For the text-containing cell, return its midpoint in (X, Y) coordinate format. 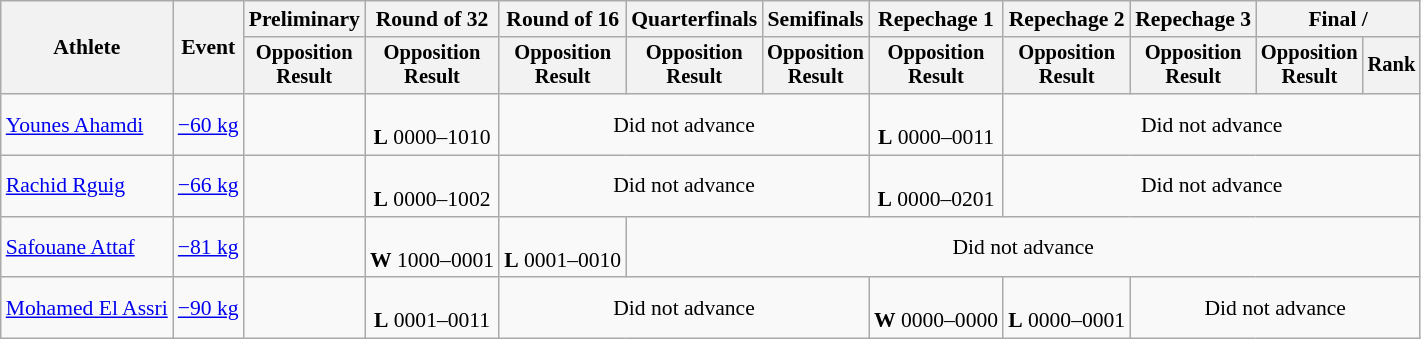
W 1000–0001 (432, 248)
L 0001–0010 (562, 248)
−81 kg (208, 248)
Round of 16 (562, 19)
Event (208, 48)
L 0000–1010 (432, 124)
Round of 32 (432, 19)
Younes Ahamdi (87, 124)
−60 kg (208, 124)
Safouane Attaf (87, 248)
Final / (1338, 19)
Quarterfinals (694, 19)
Preliminary (304, 19)
Rachid Rguig (87, 186)
Repechage 3 (1193, 19)
Athlete (87, 48)
−90 kg (208, 308)
W 0000–0000 (936, 308)
Rank (1392, 66)
L 0000–0201 (936, 186)
L 0001–0011 (432, 308)
Semifinals (816, 19)
L 0000–0001 (1066, 308)
Mohamed El Assri (87, 308)
−66 kg (208, 186)
Repechage 1 (936, 19)
L 0000–1002 (432, 186)
L 0000–0011 (936, 124)
Repechage 2 (1066, 19)
